Extract the [x, y] coordinate from the center of the cell holding the provided text.  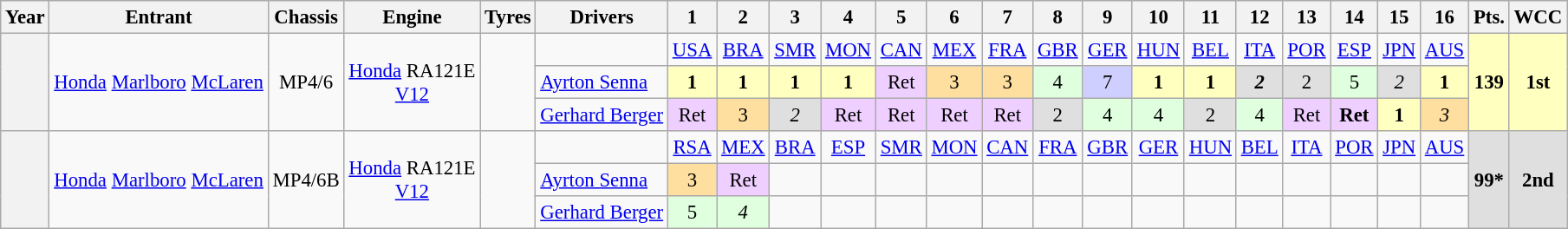
Drivers [602, 17]
Year [25, 17]
12 [1259, 17]
14 [1354, 17]
9 [1108, 17]
139 [1489, 83]
15 [1399, 17]
Pts. [1489, 17]
10 [1158, 17]
1st [1538, 83]
11 [1210, 17]
MP4/6B [306, 180]
MP4/6 [306, 83]
16 [1444, 17]
USA [692, 50]
8 [1057, 17]
Tyres [508, 17]
99* [1489, 180]
WCC [1538, 17]
2nd [1538, 180]
6 [954, 17]
Engine [413, 17]
Entrant [159, 17]
Chassis [306, 17]
RSA [692, 147]
13 [1307, 17]
